Scan for the cell matching the given text and deliver its [x, y] coordinate at center. 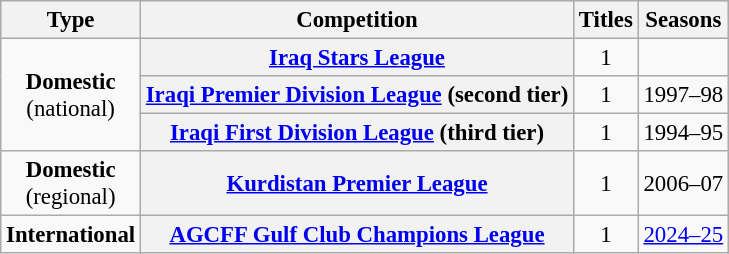
1994–95 [683, 133]
AGCFF Gulf Club Champions League [356, 235]
Iraq Stars League [356, 58]
2024–25 [683, 235]
Iraqi First Division League (third tier) [356, 133]
Iraqi Premier Division League (second tier) [356, 95]
Type [71, 20]
2006–07 [683, 184]
Titles [606, 20]
Domestic(national) [71, 96]
Domestic(regional) [71, 184]
1997–98 [683, 95]
International [71, 235]
Competition [356, 20]
Seasons [683, 20]
Kurdistan Premier League [356, 184]
